Scan for the cell matching the given text and deliver its (x, y) coordinate at center. 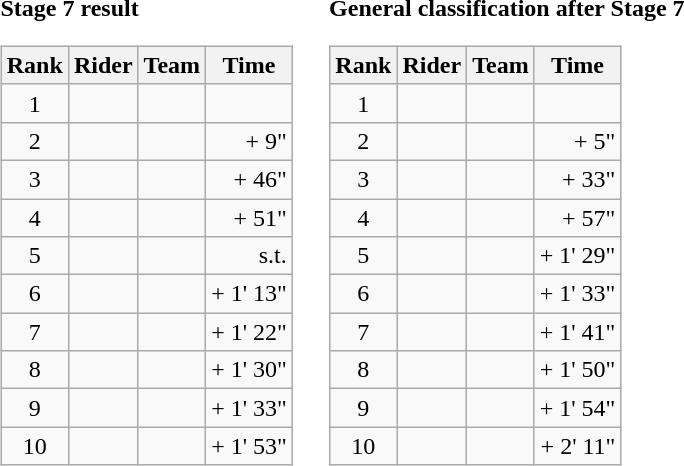
+ 1' 50" (578, 370)
+ 33" (578, 179)
+ 1' 54" (578, 408)
+ 9" (250, 141)
+ 46" (250, 179)
+ 1' 53" (250, 446)
+ 5" (578, 141)
+ 1' 13" (250, 294)
+ 1' 29" (578, 256)
+ 2' 11" (578, 446)
+ 1' 41" (578, 332)
+ 1' 30" (250, 370)
+ 1' 22" (250, 332)
s.t. (250, 256)
+ 57" (578, 217)
+ 51" (250, 217)
